Return the [X, Y] coordinate for the center point of the cell that contains the specified text.  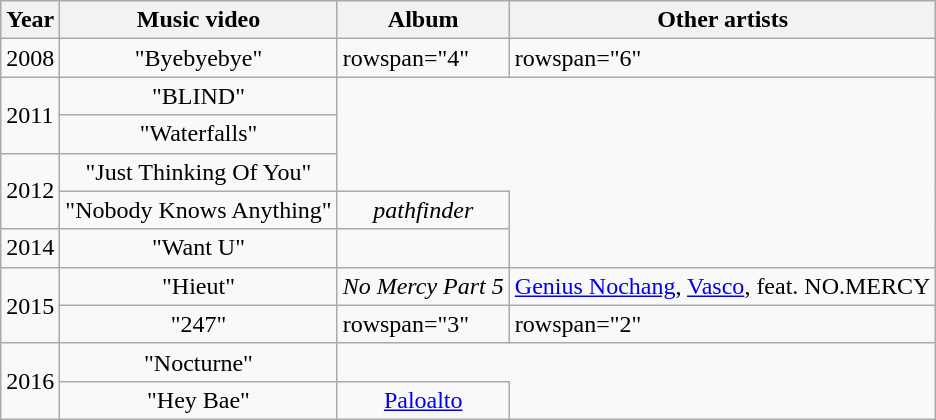
"Just Thinking Of You" [198, 172]
"BLIND" [198, 96]
rowspan="6" [722, 58]
"Hieut" [198, 286]
"Nobody Knows Anything" [198, 210]
Genius Nochang, Vasco, feat. NO.MERCY [722, 286]
Paloalto [423, 400]
2016 [30, 381]
"Hey Bae" [198, 400]
Year [30, 20]
rowspan="4" [423, 58]
pathfinder [423, 210]
rowspan="3" [423, 324]
"Byebyebye" [198, 58]
"247" [198, 324]
Music video [198, 20]
Album [423, 20]
2008 [30, 58]
2011 [30, 115]
2014 [30, 248]
Other artists [722, 20]
2012 [30, 191]
2015 [30, 305]
rowspan="2" [722, 324]
"Waterfalls" [198, 134]
"Nocturne" [198, 362]
No Mercy Part 5 [423, 286]
"Want U" [198, 248]
